Provide the [X, Y] coordinate of the cell's center where the given text is located.  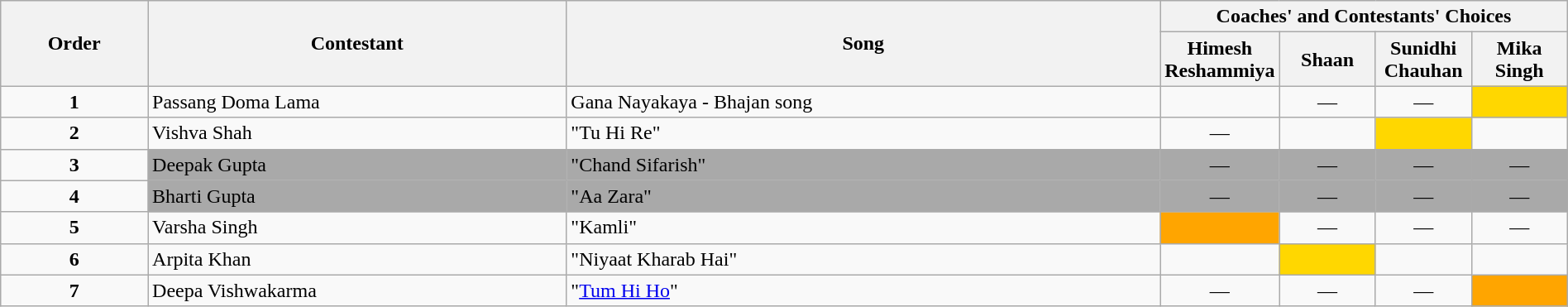
5 [74, 228]
1 [74, 102]
Himesh Reshammiya [1220, 60]
Arpita Khan [357, 259]
7 [74, 290]
Deepak Gupta [357, 165]
4 [74, 196]
Song [863, 43]
Mika Singh [1519, 60]
Deepa Vishwakarma [357, 290]
"Kamli" [863, 228]
Bharti Gupta [357, 196]
Vishva Shah [357, 133]
Order [74, 43]
"Aa Zara" [863, 196]
"Tum Hi Ho" [863, 290]
2 [74, 133]
Varsha Singh [357, 228]
Contestant [357, 43]
Coaches' and Contestants' Choices [1365, 17]
3 [74, 165]
"Niyaat Kharab Hai" [863, 259]
Shaan [1327, 60]
"Chand Sifarish" [863, 165]
"Tu Hi Re" [863, 133]
Sunidhi Chauhan [1423, 60]
6 [74, 259]
Gana Nayakaya - Bhajan song [863, 102]
Passang Doma Lama [357, 102]
